Pinpoint the cell where the given text exists, returning its [X, Y] midpoint coordinate. 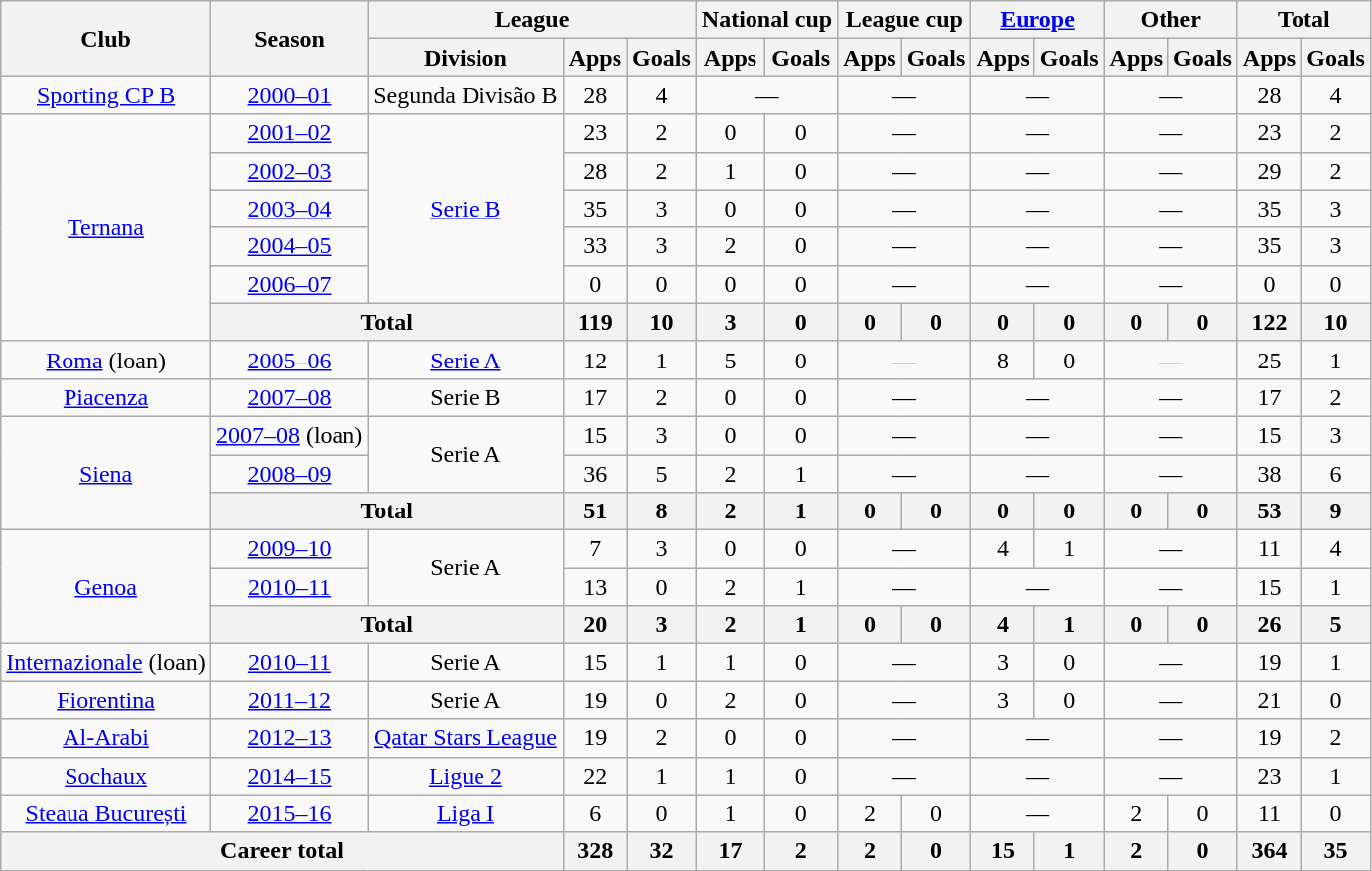
Internazionale (loan) [106, 662]
League cup [904, 20]
119 [595, 322]
7 [595, 549]
328 [595, 851]
2003–04 [289, 209]
Season [289, 39]
Europe [1037, 20]
Ligue 2 [466, 776]
2005–06 [289, 360]
22 [595, 776]
National cup [766, 20]
2008–09 [289, 474]
51 [595, 511]
2000–01 [289, 95]
38 [1269, 474]
Sporting CP B [106, 95]
Genoa [106, 587]
2004–05 [289, 246]
2009–10 [289, 549]
Sochaux [106, 776]
32 [662, 851]
Fiorentina [106, 700]
2012–13 [289, 738]
2011–12 [289, 700]
20 [595, 625]
29 [1269, 171]
Liga I [466, 813]
Division [466, 58]
2001–02 [289, 133]
13 [595, 587]
364 [1269, 851]
122 [1269, 322]
Ternana [106, 227]
Piacenza [106, 397]
12 [595, 360]
Steaua București [106, 813]
9 [1336, 511]
53 [1269, 511]
Club [106, 39]
25 [1269, 360]
2007–08 (loan) [289, 435]
League [532, 20]
26 [1269, 625]
Siena [106, 473]
Other [1170, 20]
2006–07 [289, 284]
2015–16 [289, 813]
21 [1269, 700]
2002–03 [289, 171]
Al-Arabi [106, 738]
33 [595, 246]
36 [595, 474]
Roma (loan) [106, 360]
2014–15 [289, 776]
Career total [282, 851]
Segunda Divisão B [466, 95]
2007–08 [289, 397]
Qatar Stars League [466, 738]
